Return the [x, y] coordinate for the center point of the cell that contains the specified text.  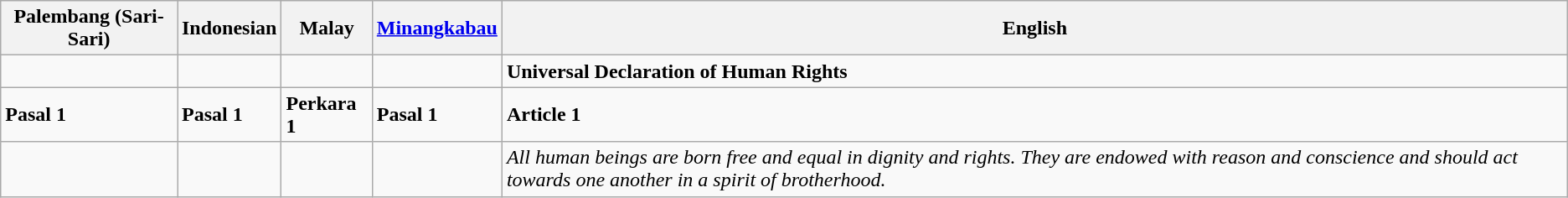
English [1034, 29]
Perkara 1 [327, 114]
Indonesian [230, 29]
Malay [327, 29]
Article 1 [1034, 114]
Minangkabau [437, 29]
Universal Declaration of Human Rights [1034, 71]
Palembang (Sari-Sari) [89, 29]
